Output the [X, Y] coordinate of the center of the cell containing the given text.  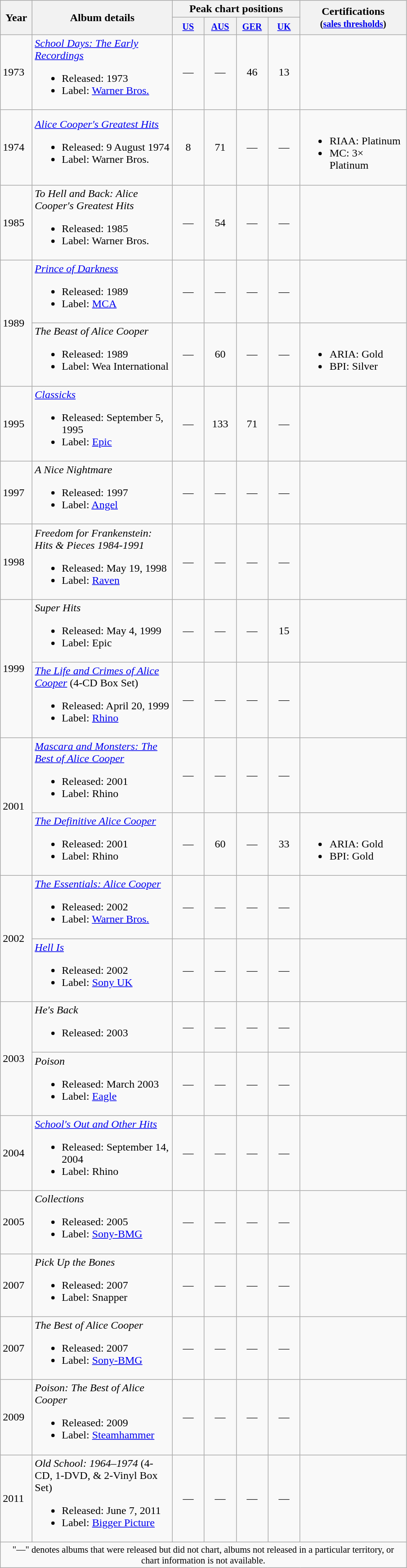
2003 [16, 1059]
13 [284, 72]
Prince of DarknessReleased: 1989Label: MCA [103, 291]
1985 [16, 222]
Mascara and Monsters: The Best of Alice CooperReleased: 2001Label: Rhino [103, 775]
GER [252, 26]
54 [220, 222]
The Essentials: Alice CooperReleased: 2002Label: Warner Bros. [103, 907]
1997 [16, 493]
A Nice NightmareReleased: 1997Label: Angel [103, 493]
1974 [16, 148]
33 [284, 844]
ARIA: GoldBPI: Silver [353, 354]
1998 [16, 561]
"—" denotes albums that were released but did not chart, albums not released in a particular territory, or chart information is not available. [203, 1555]
ARIA: GoldBPI: Gold [353, 844]
School's Out and Other HitsReleased: September 14, 2004Label: Rhino [103, 1153]
He's BackReleased: 2003 [103, 1027]
2009 [16, 1417]
Peak chart positions [236, 9]
15 [284, 631]
Certifications(sales thresholds) [353, 18]
Super HitsReleased: May 4, 1999Label: Epic [103, 631]
To Hell and Back: Alice Cooper's Greatest HitsReleased: 1985Label: Warner Bros. [103, 222]
US [188, 26]
Year [16, 18]
133 [220, 424]
CollectionsReleased: 2005Label: Sony-BMG [103, 1222]
1989 [16, 323]
Album details [103, 18]
RIAA: PlatinumMC: 3× Platinum [353, 148]
Pick Up the BonesReleased: 2007Label: Snapper [103, 1285]
ClassicksReleased: September 5, 1995Label: Epic [103, 424]
The Best of Alice CooperReleased: 2007Label: Sony-BMG [103, 1348]
The Beast of Alice CooperReleased: 1989Label: Wea International [103, 354]
School Days: The Early RecordingsReleased: 1973Label: Warner Bros. [103, 72]
Hell IsReleased: 2002Label: Sony UK [103, 970]
The Life and Crimes of Alice Cooper (4-CD Box Set)Released: April 20, 1999Label: Rhino [103, 700]
Alice Cooper's Greatest HitsReleased: 9 August 1974Label: Warner Bros. [103, 148]
The Definitive Alice CooperReleased: 2001Label: Rhino [103, 844]
2004 [16, 1153]
AUS [220, 26]
Freedom for Frankenstein: Hits & Pieces 1984-1991Released: May 19, 1998Label: Raven [103, 561]
UK [284, 26]
Old School: 1964–1974 (4-CD, 1-DVD, & 2-Vinyl Box Set)Released: June 7, 2011Label: Bigger Picture [103, 1498]
2005 [16, 1222]
2001 [16, 807]
46 [252, 72]
2011 [16, 1498]
8 [188, 148]
PoisonReleased: March 2003Label: Eagle [103, 1084]
Poison: The Best of Alice CooperReleased: 2009Label: Steamhammer [103, 1417]
1999 [16, 668]
1995 [16, 424]
2002 [16, 939]
1973 [16, 72]
